Output the [x, y] coordinate of the center of the cell containing the given text.  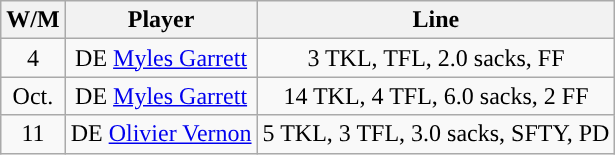
DE Olivier Vernon [161, 134]
11 [33, 134]
Oct. [33, 96]
Line [436, 20]
3 TKL, TFL, 2.0 sacks, FF [436, 58]
5 TKL, 3 TFL, 3.0 sacks, SFTY, PD [436, 134]
Player [161, 20]
14 TKL, 4 TFL, 6.0 sacks, 2 FF [436, 96]
W/M [33, 20]
4 [33, 58]
